Identify which cell holds the provided text, then report its [X, Y] central coordinate. 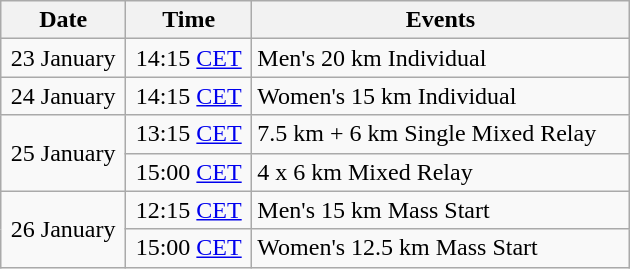
24 January [64, 96]
25 January [64, 153]
13:15 CET [189, 134]
12:15 CET [189, 210]
7.5 km + 6 km Single Mixed Relay [440, 134]
26 January [64, 229]
Events [440, 20]
Men's 15 km Mass Start [440, 210]
Time [189, 20]
Women's 15 km Individual [440, 96]
Date [64, 20]
Men's 20 km Individual [440, 58]
Women's 12.5 km Mass Start [440, 248]
23 January [64, 58]
4 x 6 km Mixed Relay [440, 172]
